Scan for the cell matching the given text and deliver its [x, y] coordinate at center. 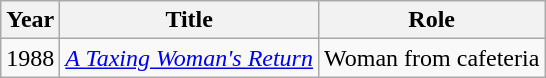
Woman from cafeteria [431, 58]
Title [190, 20]
Year [30, 20]
Role [431, 20]
A Taxing Woman's Return [190, 58]
1988 [30, 58]
